Return the (X, Y) coordinate for the center point of the cell that contains the specified text.  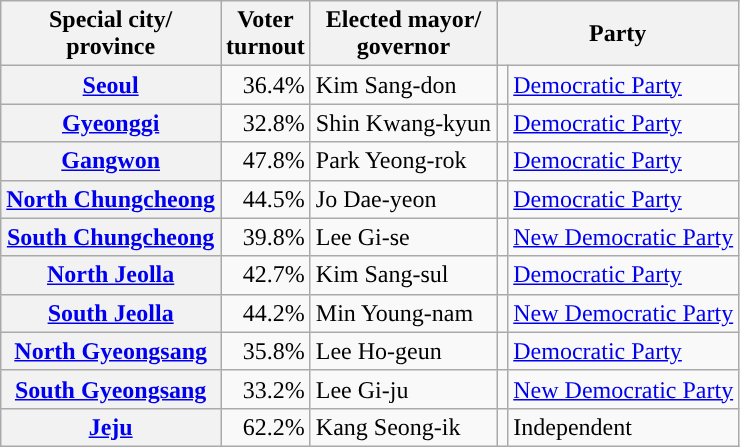
47.8% (266, 161)
36.4% (266, 85)
Jeju (111, 427)
North Chungcheong (111, 199)
North Jeolla (111, 275)
35.8% (266, 351)
Special city/province (111, 34)
62.2% (266, 427)
Kim Sang-sul (403, 275)
Kang Seong-ik (403, 427)
33.2% (266, 389)
Independent (624, 427)
South Chungcheong (111, 237)
Party (618, 34)
Elected mayor/governor (403, 34)
South Gyeongsang (111, 389)
Gangwon (111, 161)
Lee Gi-ju (403, 389)
44.2% (266, 313)
Jo Dae-yeon (403, 199)
Kim Sang-don (403, 85)
Min Young-nam (403, 313)
Lee Ho-geun (403, 351)
Gyeonggi (111, 123)
Seoul (111, 85)
Park Yeong-rok (403, 161)
32.8% (266, 123)
Shin Kwang-kyun (403, 123)
Lee Gi-se (403, 237)
39.8% (266, 237)
North Gyeongsang (111, 351)
42.7% (266, 275)
Voterturnout (266, 34)
South Jeolla (111, 313)
44.5% (266, 199)
